From the cell containing the given text, extract its center point as (x, y) coordinate. 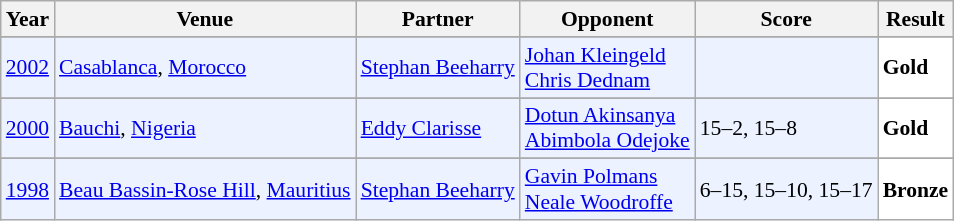
Bauchi, Nigeria (205, 128)
Casablanca, Morocco (205, 68)
2000 (28, 128)
Dotun Akinsanya Abimbola Odejoke (608, 128)
Year (28, 19)
Eddy Clarisse (438, 128)
Bronze (916, 190)
6–15, 15–10, 15–17 (786, 190)
Score (786, 19)
Opponent (608, 19)
Gavin Polmans Neale Woodroffe (608, 190)
15–2, 15–8 (786, 128)
Result (916, 19)
1998 (28, 190)
Johan Kleingeld Chris Dednam (608, 68)
Venue (205, 19)
2002 (28, 68)
Partner (438, 19)
Beau Bassin-Rose Hill, Mauritius (205, 190)
